Detect which cell encompasses the target text, then output its (x, y) center coordinate. 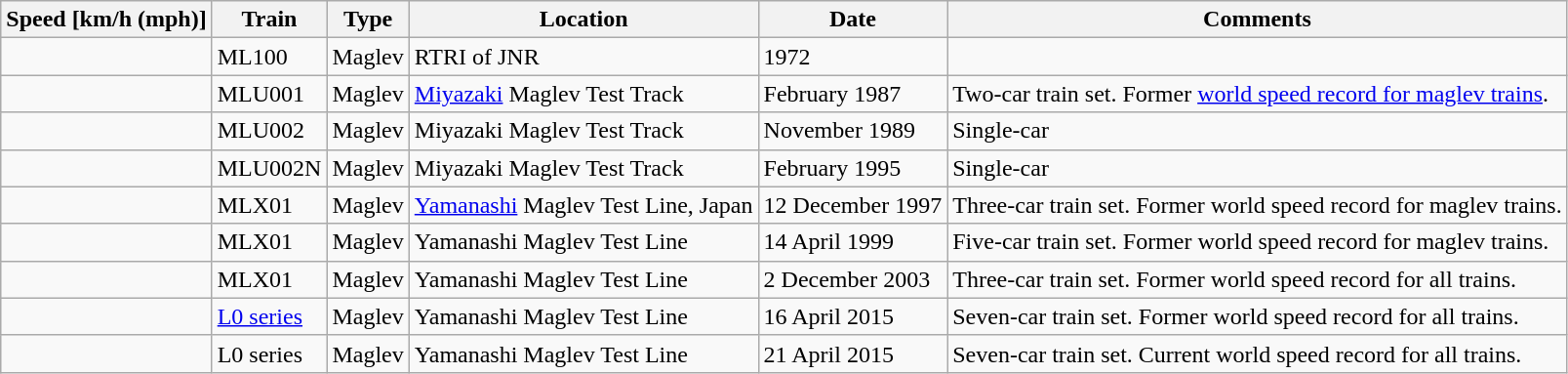
1972 (853, 57)
February 1987 (853, 94)
Location (583, 20)
RTRI of JNR (583, 57)
February 1995 (853, 168)
12 December 1997 (853, 205)
MLU002N (269, 168)
21 April 2015 (853, 353)
Comments (1257, 20)
Two-car train set. Former world speed record for maglev trains. (1257, 94)
MLU001 (269, 94)
Type (368, 20)
Three-car train set. Former world speed record for all trains. (1257, 279)
Yamanashi Maglev Test Line, Japan (583, 205)
Seven-car train set. Former world speed record for all trains. (1257, 316)
Three-car train set. Former world speed record for maglev trains. (1257, 205)
MLU002 (269, 131)
Seven-car train set. Current world speed record for all trains. (1257, 353)
Speed [km/h (mph)] (106, 20)
2 December 2003 (853, 279)
Train (269, 20)
16 April 2015 (853, 316)
Date (853, 20)
14 April 1999 (853, 242)
Five-car train set. Former world speed record for maglev trains. (1257, 242)
November 1989 (853, 131)
ML100 (269, 57)
